Find where the given text appears and provide that cell's center as (X, Y) coordinate. 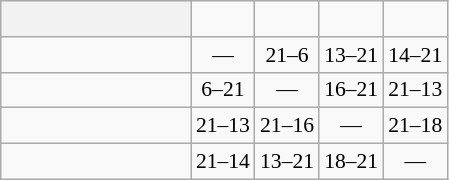
14–21 (415, 55)
21–18 (415, 126)
16–21 (351, 90)
21–14 (223, 162)
21–6 (287, 55)
21–16 (287, 126)
18–21 (351, 162)
6–21 (223, 90)
